Capture the cell that displays the provided text and extract its (X, Y) central coordinate. 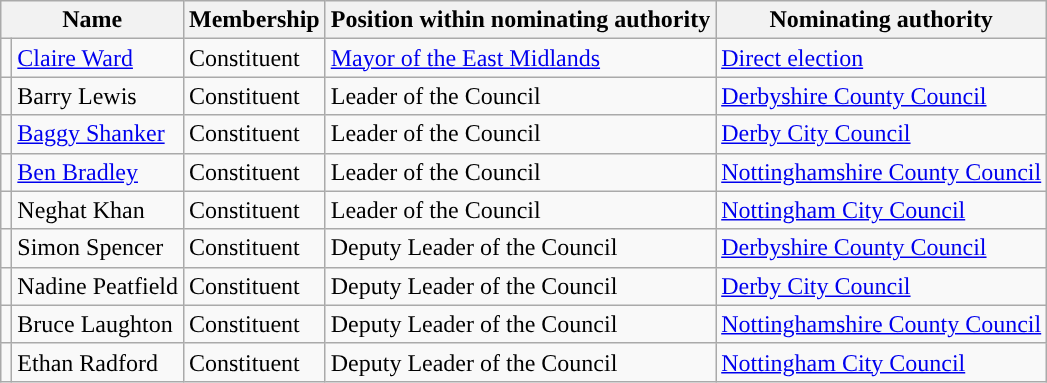
Direct election (882, 58)
Mayor of the East Midlands (520, 58)
Ethan Radford (98, 362)
Ben Bradley (98, 172)
Bruce Laughton (98, 324)
Nadine Peatfield (98, 286)
Membership (254, 20)
Position within nominating authority (520, 20)
Simon Spencer (98, 248)
Baggy Shanker (98, 134)
Neghat Khan (98, 210)
Claire Ward (98, 58)
Nominating authority (882, 20)
Name (92, 20)
Barry Lewis (98, 96)
